Find where the given text appears and provide that cell's center as [X, Y] coordinate. 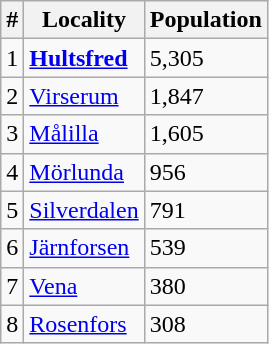
Rosenfors [84, 324]
5 [12, 210]
Vena [84, 286]
956 [206, 172]
Locality [84, 20]
Målilla [84, 134]
1,847 [206, 96]
380 [206, 286]
539 [206, 248]
791 [206, 210]
Järnforsen [84, 248]
Mörlunda [84, 172]
# [12, 20]
5,305 [206, 58]
Hultsfred [84, 58]
3 [12, 134]
7 [12, 286]
Virserum [84, 96]
1,605 [206, 134]
308 [206, 324]
4 [12, 172]
Population [206, 20]
6 [12, 248]
Silverdalen [84, 210]
8 [12, 324]
1 [12, 58]
2 [12, 96]
